Locate the cell with the specified text and output its (x, y) center coordinate. 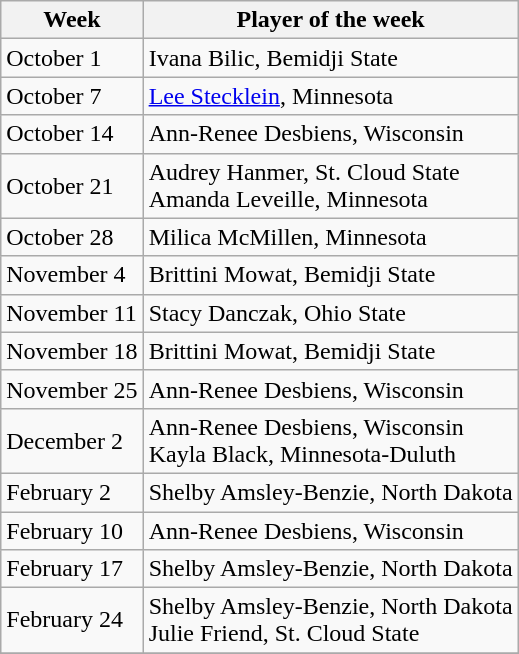
November 4 (72, 275)
October 14 (72, 134)
November 11 (72, 313)
November 25 (72, 389)
Lee Stecklein, Minnesota (330, 96)
October 28 (72, 237)
February 24 (72, 620)
Ivana Bilic, Bemidji State (330, 58)
Audrey Hanmer, St. Cloud StateAmanda Leveille, Minnesota (330, 186)
October 1 (72, 58)
Stacy Danczak, Ohio State (330, 313)
February 17 (72, 569)
Week (72, 20)
October 21 (72, 186)
December 2 (72, 440)
October 7 (72, 96)
February 2 (72, 492)
November 18 (72, 351)
Ann-Renee Desbiens, Wisconsin Kayla Black, Minnesota-Duluth (330, 440)
Player of the week (330, 20)
Shelby Amsley-Benzie, North DakotaJulie Friend, St. Cloud State (330, 620)
Milica McMillen, Minnesota (330, 237)
February 10 (72, 531)
